Capture the cell that displays the provided text and extract its (x, y) central coordinate. 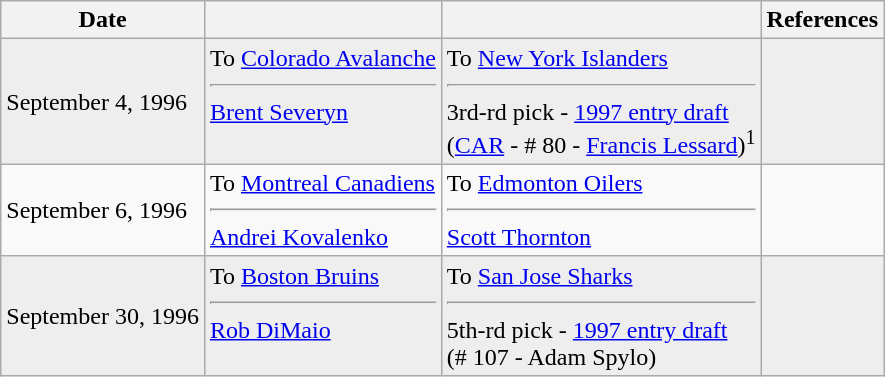
Date (103, 20)
To San Jose Sharks5th-rd pick - 1997 entry draft(# 107 - Adam Spylo) (601, 316)
References (822, 20)
September 30, 1996 (103, 316)
September 6, 1996 (103, 210)
September 4, 1996 (103, 102)
To Colorado AvalancheBrent Severyn (322, 102)
To Boston BruinsRob DiMaio (322, 316)
To Edmonton OilersScott Thornton (601, 210)
To New York Islanders3rd-rd pick - 1997 entry draft(CAR - # 80 - Francis Lessard)1 (601, 102)
To Montreal CanadiensAndrei Kovalenko (322, 210)
